Identify which cell holds the provided text, then report its [x, y] central coordinate. 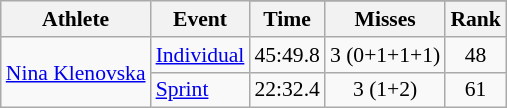
22:32.4 [286, 90]
48 [476, 55]
Rank [476, 19]
Misses [385, 19]
61 [476, 90]
Nina Klenovska [76, 72]
Athlete [76, 19]
Sprint [200, 90]
Event [200, 19]
3 (0+1+1+1) [385, 55]
45:49.8 [286, 55]
Individual [200, 55]
Time [286, 19]
3 (1+2) [385, 90]
